Return the (x, y) coordinate for the center point of the cell that contains the specified text.  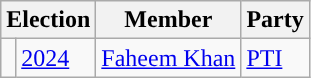
Faheem Khan (168, 58)
2024 (56, 58)
Election (48, 20)
Party (275, 20)
PTI (275, 58)
Member (168, 20)
